Find where the given text appears and provide that cell's center as (X, Y) coordinate. 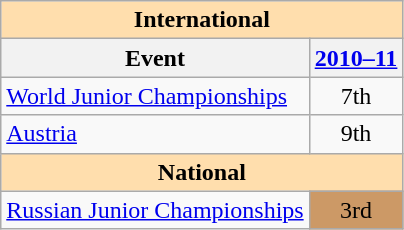
National (202, 172)
Austria (155, 134)
Russian Junior Championships (155, 210)
2010–11 (356, 58)
7th (356, 96)
International (202, 20)
Event (155, 58)
World Junior Championships (155, 96)
3rd (356, 210)
9th (356, 134)
